Detect which cell encompasses the target text, then output its (X, Y) center coordinate. 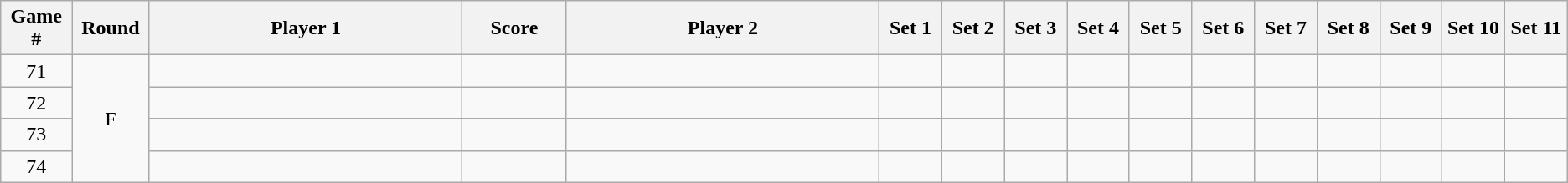
Set 11 (1536, 28)
Player 2 (722, 28)
Set 3 (1035, 28)
Set 8 (1349, 28)
Player 1 (305, 28)
71 (37, 71)
Set 1 (911, 28)
72 (37, 103)
Set 2 (973, 28)
Game # (37, 28)
Set 10 (1474, 28)
Set 6 (1223, 28)
Set 9 (1411, 28)
Set 7 (1287, 28)
Score (514, 28)
F (111, 119)
Round (111, 28)
Set 4 (1099, 28)
Set 5 (1161, 28)
74 (37, 166)
73 (37, 135)
